Pinpoint the cell where the given text exists, returning its (x, y) midpoint coordinate. 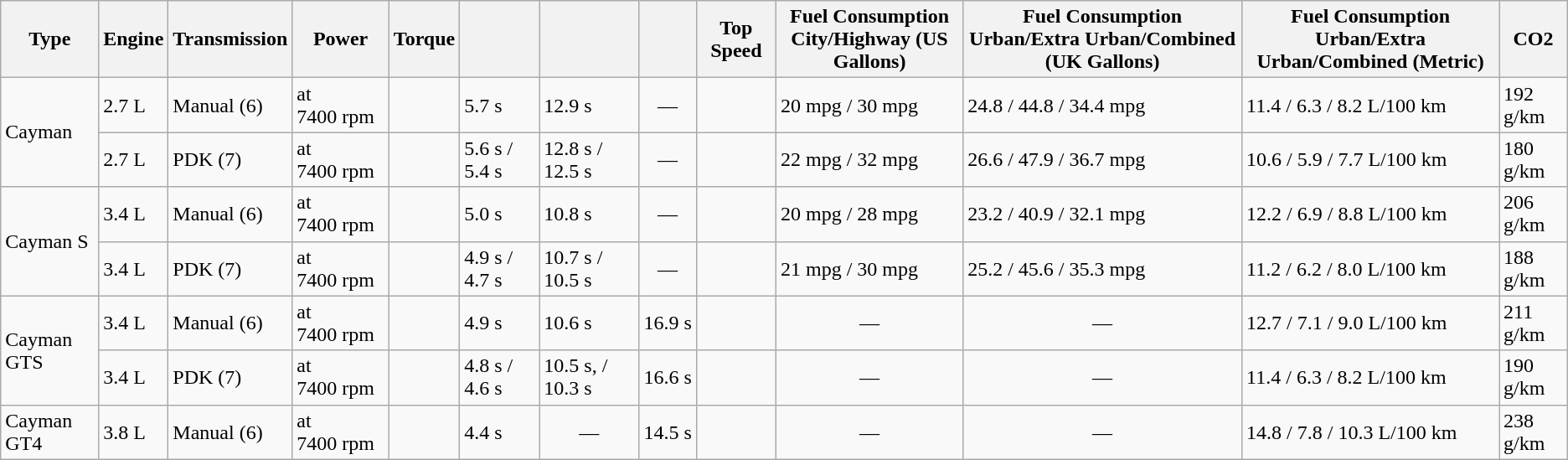
180 g/km (1534, 159)
4.9 s (499, 323)
5.7 s (499, 106)
25.2 / 45.6 / 35.3 mpg (1102, 268)
211 g/km (1534, 323)
12.9 s (590, 106)
Fuel ConsumptionUrban/Extra Urban/Combined (Metric) (1370, 39)
10.8 s (590, 214)
Cayman GTS (50, 350)
12.7 / 7.1 / 9.0 L/100 km (1370, 323)
5.0 s (499, 214)
12.8 s / 12.5 s (590, 159)
20 mpg / 28 mpg (869, 214)
Transmission (230, 39)
CO2 (1534, 39)
12.2 / 6.9 / 8.8 L/100 km (1370, 214)
4.4 s (499, 432)
192 g/km (1534, 106)
3.8 L (134, 432)
20 mpg / 30 mpg (869, 106)
Cayman (50, 132)
5.6 s / 5.4 s (499, 159)
188 g/km (1534, 268)
206 g/km (1534, 214)
24.8 / 44.8 / 34.4 mpg (1102, 106)
23.2 / 40.9 / 32.1 mpg (1102, 214)
22 mpg / 32 mpg (869, 159)
190 g/km (1534, 377)
Torque (424, 39)
Fuel ConsumptionUrban/Extra Urban/Combined (UK Gallons) (1102, 39)
16.9 s (668, 323)
Power (341, 39)
14.5 s (668, 432)
Fuel ConsumptionCity/Highway (US Gallons) (869, 39)
16.6 s (668, 377)
14.8 / 7.8 / 10.3 L/100 km (1370, 432)
21 mpg / 30 mpg (869, 268)
10.7 s / 10.5 s (590, 268)
Top Speed (735, 39)
238 g/km (1534, 432)
Cayman GT4 (50, 432)
Cayman S (50, 241)
26.6 / 47.9 / 36.7 mpg (1102, 159)
10.6 s (590, 323)
11.2 / 6.2 / 8.0 L/100 km (1370, 268)
10.5 s, / 10.3 s (590, 377)
4.8 s / 4.6 s (499, 377)
Type (50, 39)
10.6 / 5.9 / 7.7 L/100 km (1370, 159)
Engine (134, 39)
4.9 s / 4.7 s (499, 268)
